Extract the [x, y] coordinate from the center of the cell holding the provided text.  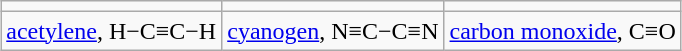
cyanogen, N≡C−C≡N [333, 31]
carbon monoxide, C≡O [562, 31]
acetylene, H−C≡C−H [112, 31]
